From the cell containing the given text, extract its center point as (x, y) coordinate. 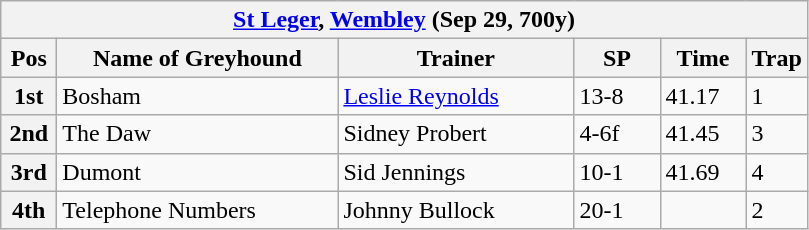
Name of Greyhound (198, 58)
2 (776, 210)
Trainer (456, 58)
3rd (29, 172)
41.69 (703, 172)
4 (776, 172)
Leslie Reynolds (456, 96)
Johnny Bullock (456, 210)
SP (617, 58)
Sidney Probert (456, 134)
41.45 (703, 134)
4th (29, 210)
4-6f (617, 134)
3 (776, 134)
1 (776, 96)
Dumont (198, 172)
Telephone Numbers (198, 210)
Sid Jennings (456, 172)
41.17 (703, 96)
Time (703, 58)
Trap (776, 58)
The Daw (198, 134)
St Leger, Wembley (Sep 29, 700y) (404, 20)
Pos (29, 58)
10-1 (617, 172)
20-1 (617, 210)
2nd (29, 134)
1st (29, 96)
13-8 (617, 96)
Bosham (198, 96)
